Find where the given text appears and provide that cell's center as (x, y) coordinate. 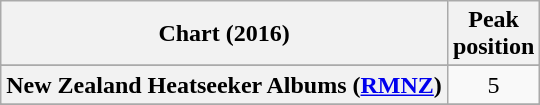
5 (493, 85)
Chart (2016) (224, 34)
Peak position (493, 34)
New Zealand Heatseeker Albums (RMNZ) (224, 85)
